Determine the [X, Y] coordinate at the center of the cell enclosing the given text.  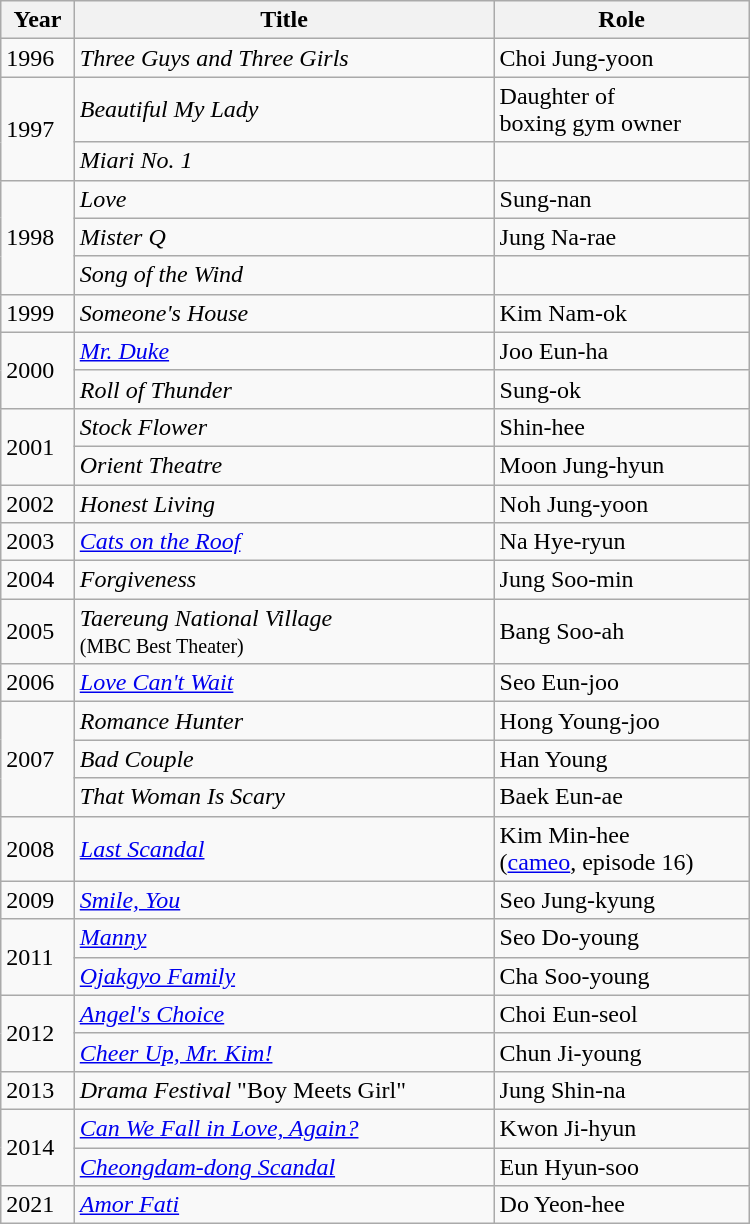
Kim Min-hee (cameo, episode 16) [622, 848]
Romance Hunter [284, 721]
Kwon Ji-hyun [622, 1128]
Seo Jung-kyung [622, 900]
Seo Do-young [622, 938]
Can We Fall in Love, Again? [284, 1128]
Cheongdam-dong Scandal [284, 1167]
2002 [38, 503]
Noh Jung-yoon [622, 503]
Love Can't Wait [284, 683]
Mister Q [284, 237]
Jung Shin-na [622, 1090]
2021 [38, 1205]
Moon Jung-hyun [622, 465]
Joo Eun-ha [622, 351]
2009 [38, 900]
2011 [38, 957]
2004 [38, 580]
Shin-hee [622, 427]
2007 [38, 759]
Beautiful My Lady [284, 110]
Mr. Duke [284, 351]
Manny [284, 938]
Forgiveness [284, 580]
Love [284, 199]
Angel's Choice [284, 1014]
Drama Festival "Boy Meets Girl" [284, 1090]
Orient Theatre [284, 465]
Jung Soo-min [622, 580]
2014 [38, 1147]
Choi Jung-yoon [622, 58]
Honest Living [284, 503]
2005 [38, 632]
Seo Eun-joo [622, 683]
1996 [38, 58]
Song of the Wind [284, 275]
Smile, You [284, 900]
Bang Soo-ah [622, 632]
Roll of Thunder [284, 389]
1998 [38, 237]
2006 [38, 683]
2000 [38, 370]
1999 [38, 313]
Do Yeon-hee [622, 1205]
Sung-nan [622, 199]
Role [622, 20]
Bad Couple [284, 759]
Taereung National Village (MBC Best Theater) [284, 632]
Kim Nam-ok [622, 313]
Year [38, 20]
Title [284, 20]
Ojakgyo Family [284, 976]
Daughter of boxing gym owner [622, 110]
Miari No. 1 [284, 161]
Stock Flower [284, 427]
Han Young [622, 759]
2001 [38, 446]
Baek Eun-ae [622, 797]
Sung-ok [622, 389]
Cha Soo-young [622, 976]
Hong Young-joo [622, 721]
2003 [38, 542]
Na Hye-ryun [622, 542]
1997 [38, 128]
Chun Ji-young [622, 1052]
Cheer Up, Mr. Kim! [284, 1052]
That Woman Is Scary [284, 797]
Three Guys and Three Girls [284, 58]
Eun Hyun-soo [622, 1167]
Jung Na-rae [622, 237]
Someone's House [284, 313]
Cats on the Roof [284, 542]
Last Scandal [284, 848]
Choi Eun-seol [622, 1014]
2013 [38, 1090]
Amor Fati [284, 1205]
2008 [38, 848]
2012 [38, 1033]
